Extract the [X, Y] coordinate from the center of the cell holding the provided text.  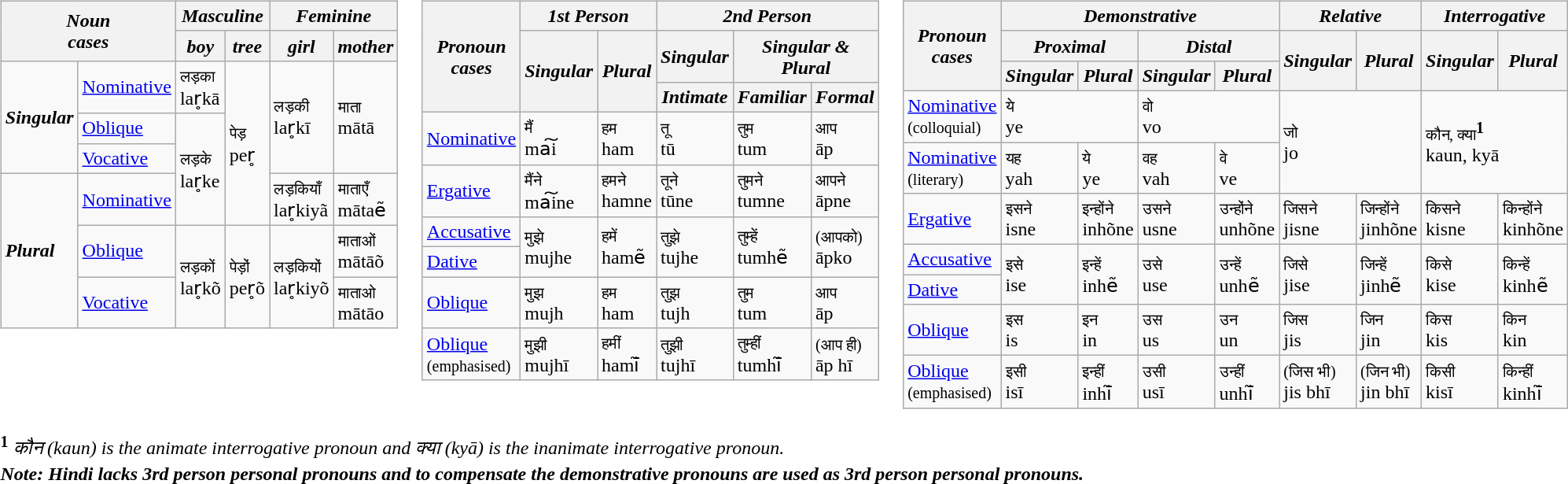
किन्हींkinhī̃ [1533, 382]
इन्हेंinhẽ [1108, 275]
लड़कियोंlar̥kiyõ [302, 277]
उन्होंनेunhõne [1247, 219]
वहvah [1176, 167]
तूनेtūne [695, 190]
Interrogative [1495, 16]
जिसनेjisne [1318, 219]
1st Person [588, 16]
इन्हींinhī̃ [1108, 382]
माताओंmātāõ [366, 252]
हमनेhamne [628, 190]
जिनjin [1389, 331]
मुझीmujhī [559, 354]
हमेंhamẽ [628, 247]
किसनेkisne [1460, 219]
तुम्हेंtumhẽ [772, 247]
mother [366, 46]
Formal [845, 97]
उन्हींunhī̃ [1247, 382]
जिन्होंनेjinhõne [1389, 219]
boy [200, 46]
Relative [1351, 16]
जिसjis [1318, 331]
Distal [1209, 46]
इनin [1108, 331]
(जिन भी)jin bhī [1389, 382]
माताएँmātaẽ [366, 200]
माताओmātāo [366, 302]
इन्होंनेinhõne [1108, 219]
Nominative(literary) [952, 167]
मैंनेma͠ine [559, 190]
तूtū [695, 139]
इसis [1040, 331]
वोvo [1209, 116]
उनun [1247, 331]
(आप ही)āp hī [845, 354]
माताmātā [366, 116]
उसेuse [1176, 275]
Proximal [1069, 46]
तुझीtujhī [695, 354]
Nominative(colloquial) [952, 116]
Feminine [333, 16]
उसीusī [1176, 382]
मुझmujh [559, 302]
इसेise [1040, 275]
Masculine [222, 16]
आपनेāpne [845, 190]
किसेkise [1460, 275]
2nd Person [767, 16]
उसनेusne [1176, 219]
लड़केlar̥ke [200, 170]
किसीkisī [1460, 382]
Nouncases [88, 31]
तुझtujh [695, 302]
हमींhamī̃ [628, 354]
पेड़per̥ [247, 143]
जिन्हेंjinhẽ [1389, 275]
तुझेtujhe [695, 247]
किनkin [1533, 331]
लड़काlar̥kā [200, 87]
इसनेisne [1040, 219]
Singular & Plural [805, 57]
Intimate [695, 97]
tree [247, 46]
(आपको)āpko [845, 247]
लड़कीlar̥kī [302, 116]
तुम्हींtumhī̃ [772, 354]
जिसेjise [1318, 275]
girl [302, 46]
मुझेmujhe [559, 247]
Familiar [772, 97]
Demonstrative [1140, 16]
पेड़ोंper̥õ [247, 277]
किन्हेंkinhẽ [1533, 275]
तुमनेtumne [772, 190]
(जिस भी)jis bhī [1318, 382]
वेve [1247, 167]
लड़कोंlar̥kõ [200, 277]
इसीisī [1040, 382]
जोjo [1351, 142]
उन्हेंunhẽ [1247, 275]
उसus [1176, 331]
मैंma͠i [559, 139]
कौन, क्या1kaun, kyā [1495, 142]
लड़कियाँlar̥kiyã [302, 200]
किसkis [1460, 331]
यहyah [1040, 167]
किन्होंनेkinhõne [1533, 219]
